From the cell containing the given text, extract its center point as (X, Y) coordinate. 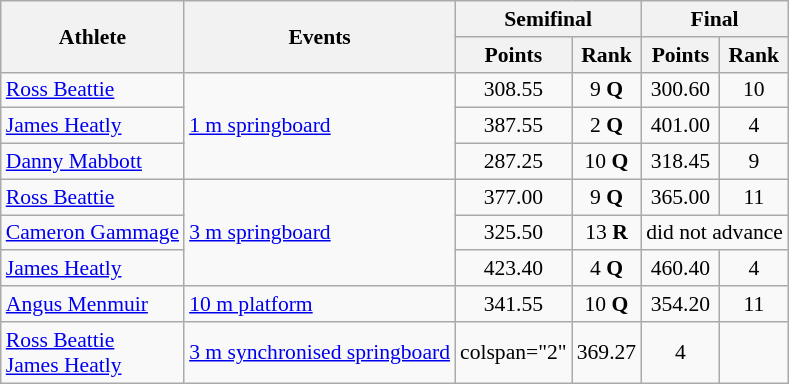
423.40 (514, 269)
287.25 (514, 162)
341.55 (514, 304)
325.50 (514, 233)
3 m synchronised springboard (320, 352)
10 m platform (320, 304)
1 m springboard (320, 126)
Final (714, 19)
318.45 (680, 162)
Cameron Gammage (92, 233)
460.40 (680, 269)
401.00 (680, 126)
Athlete (92, 36)
377.00 (514, 197)
Ross BeattieJames Heatly (92, 352)
13 R (606, 233)
3 m springboard (320, 232)
354.20 (680, 304)
9 (754, 162)
10 (754, 90)
308.55 (514, 90)
did not advance (714, 233)
4 Q (606, 269)
Danny Mabbott (92, 162)
387.55 (514, 126)
Angus Menmuir (92, 304)
300.60 (680, 90)
365.00 (680, 197)
Events (320, 36)
369.27 (606, 352)
2 Q (606, 126)
colspan="2" (514, 352)
Semifinal (548, 19)
